Return [x, y] of the center of cell containing provided text 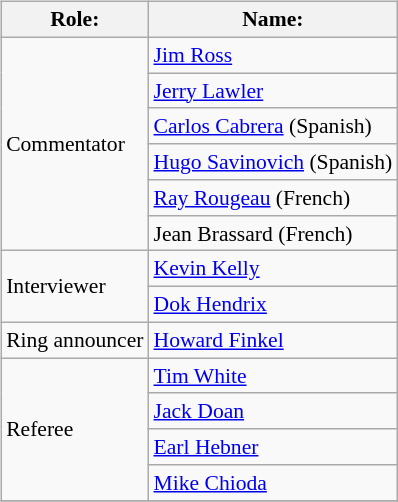
Jack Doan [272, 411]
Jean Brassard (French) [272, 233]
Referee [74, 429]
Carlos Cabrera (Spanish) [272, 126]
Commentator [74, 144]
Interviewer [74, 286]
Role: [74, 20]
Howard Finkel [272, 340]
Ray Rougeau (French) [272, 198]
Tim White [272, 376]
Mike Chioda [272, 483]
Kevin Kelly [272, 269]
Ring announcer [74, 340]
Name: [272, 20]
Dok Hendrix [272, 305]
Jim Ross [272, 55]
Jerry Lawler [272, 91]
Earl Hebner [272, 447]
Hugo Savinovich (Spanish) [272, 162]
